Capture the cell that displays the provided text and extract its [X, Y] central coordinate. 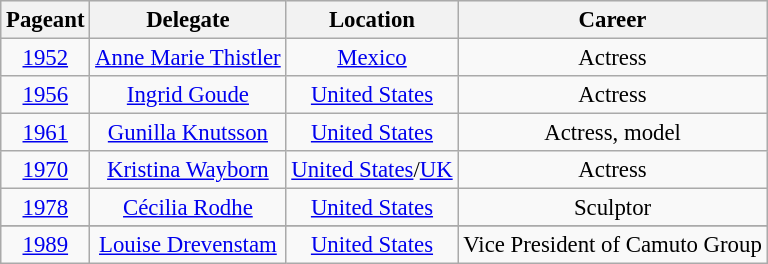
Sculptor [612, 208]
1952 [46, 58]
Location [372, 20]
Gunilla Knutsson [188, 133]
Cécilia Rodhe [188, 208]
United States/UK [372, 170]
Kristina Wayborn [188, 170]
1978 [46, 208]
Actress, model [612, 133]
1956 [46, 95]
Career [612, 20]
Anne Marie Thistler [188, 58]
Ingrid Goude [188, 95]
Mexico [372, 58]
Delegate [188, 20]
Pageant [46, 20]
Louise Drevenstam [188, 245]
1970 [46, 170]
Vice President of Camuto Group [612, 245]
1961 [46, 133]
1989 [46, 245]
